Determine the [x, y] coordinate at the center of the cell enclosing the given text.  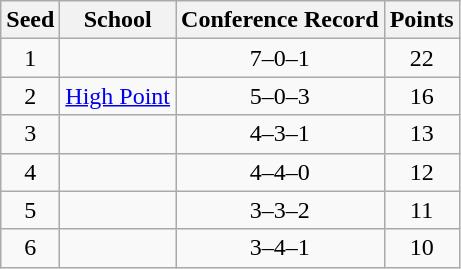
13 [422, 134]
4–3–1 [280, 134]
6 [30, 248]
3 [30, 134]
Seed [30, 20]
1 [30, 58]
5 [30, 210]
5–0–3 [280, 96]
3–3–2 [280, 210]
4–4–0 [280, 172]
4 [30, 172]
School [118, 20]
12 [422, 172]
7–0–1 [280, 58]
16 [422, 96]
High Point [118, 96]
11 [422, 210]
2 [30, 96]
Conference Record [280, 20]
10 [422, 248]
3–4–1 [280, 248]
22 [422, 58]
Points [422, 20]
